Extract the [x, y] coordinate from the center of the cell holding the provided text.  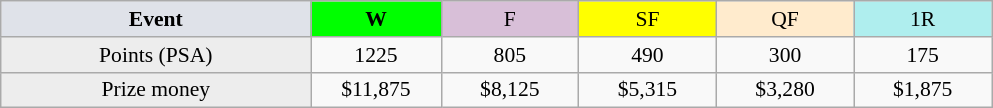
300 [785, 55]
$8,125 [510, 90]
Prize money [156, 90]
1225 [376, 55]
$5,315 [648, 90]
SF [648, 19]
Event [156, 19]
175 [923, 55]
490 [648, 55]
Points (PSA) [156, 55]
QF [785, 19]
1R [923, 19]
F [510, 19]
$1,875 [923, 90]
805 [510, 55]
$3,280 [785, 90]
W [376, 19]
$11,875 [376, 90]
